Detect which cell encompasses the target text, then output its (X, Y) center coordinate. 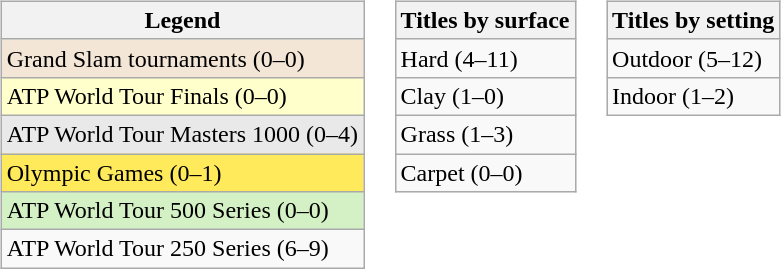
Clay (1–0) (485, 96)
Outdoor (5–12) (694, 58)
ATP World Tour 250 Series (6–9) (182, 249)
Legend (182, 20)
Hard (4–11) (485, 58)
Grass (1–3) (485, 134)
ATP World Tour Finals (0–0) (182, 96)
Titles by surface (485, 20)
Titles by setting (694, 20)
Olympic Games (0–1) (182, 173)
Carpet (0–0) (485, 173)
ATP World Tour 500 Series (0–0) (182, 211)
Grand Slam tournaments (0–0) (182, 58)
Indoor (1–2) (694, 96)
ATP World Tour Masters 1000 (0–4) (182, 134)
